Scan for the cell matching the given text and deliver its [X, Y] coordinate at center. 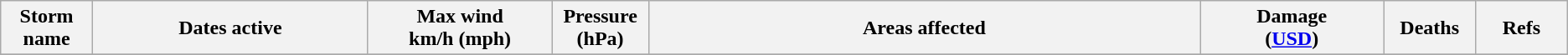
Deaths [1430, 28]
Max windkm/h (mph) [459, 28]
Storm name [47, 28]
Damage(USD) [1292, 28]
Refs [1521, 28]
Pressure(hPa) [601, 28]
Dates active [230, 28]
Areas affected [924, 28]
